Locate the cell with the specified text and output its [X, Y] center coordinate. 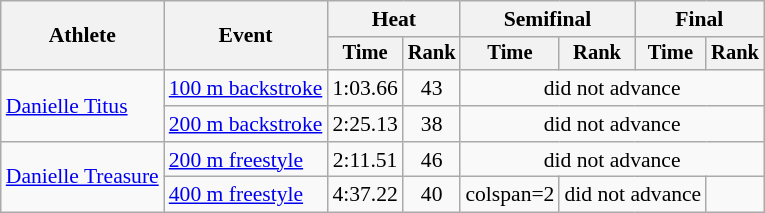
colspan=2 [510, 195]
Heat [394, 19]
46 [432, 160]
Danielle Treasure [82, 178]
200 m freestyle [246, 160]
200 m backstroke [246, 124]
Event [246, 36]
43 [432, 88]
4:37.22 [364, 195]
400 m freestyle [246, 195]
2:11.51 [364, 160]
Danielle Titus [82, 106]
2:25.13 [364, 124]
Athlete [82, 36]
100 m backstroke [246, 88]
Semifinal [547, 19]
38 [432, 124]
Final [700, 19]
1:03.66 [364, 88]
40 [432, 195]
